Find where the given text appears and provide that cell's center as (X, Y) coordinate. 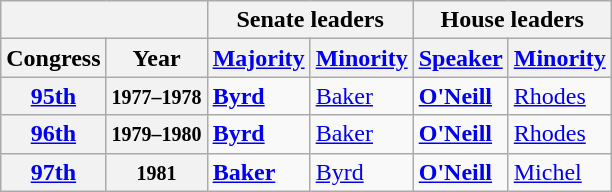
97th (54, 172)
Michel (560, 172)
House leaders (512, 20)
96th (54, 134)
Congress (54, 58)
1981 (156, 172)
1979–1980 (156, 134)
Year (156, 58)
95th (54, 96)
Senate leaders (310, 20)
Majority (258, 58)
Speaker (460, 58)
1977–1978 (156, 96)
